Return [x, y] of the center of cell containing provided text 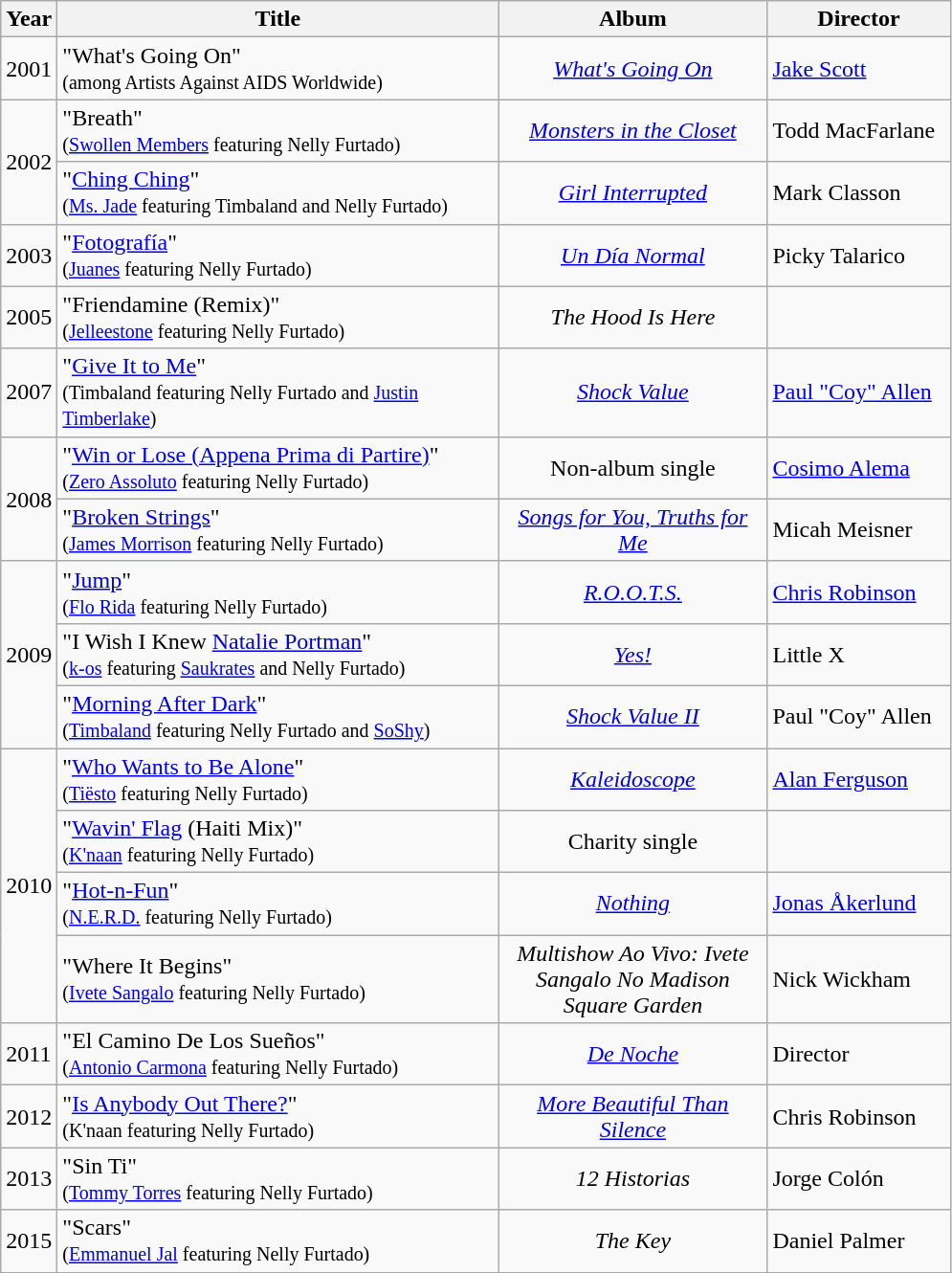
"El Camino De Los Sueños" (Antonio Carmona featuring Nelly Furtado) [277, 1055]
Nick Wickham [859, 979]
"Breath" (Swollen Members featuring Nelly Furtado) [277, 130]
"Wavin' Flag (Haiti Mix)" (K'naan featuring Nelly Furtado) [277, 842]
"Hot-n-Fun" (N.E.R.D. featuring Nelly Furtado) [277, 904]
"Broken Strings" (James Morrison featuring Nelly Furtado) [277, 530]
"I Wish I Knew Natalie Portman" (k-os featuring Saukrates and Nelly Furtado) [277, 655]
2012 [29, 1116]
Year [29, 19]
Micah Meisner [859, 530]
Jorge Colón [859, 1179]
2013 [29, 1179]
Album [633, 19]
"Sin Ti" (Tommy Torres featuring Nelly Furtado) [277, 1179]
Daniel Palmer [859, 1240]
2003 [29, 255]
R.O.O.T.S. [633, 592]
Yes! [633, 655]
"Is Anybody Out There?" (K'naan featuring Nelly Furtado) [277, 1116]
The Hood Is Here [633, 318]
Picky Talarico [859, 255]
2005 [29, 318]
"Give It to Me" (Timbaland featuring Nelly Furtado and Justin Timberlake) [277, 392]
Title [277, 19]
12 Historias [633, 1179]
2008 [29, 499]
Shock Value [633, 392]
"Scars" (Emmanuel Jal featuring Nelly Furtado) [277, 1240]
2009 [29, 655]
"What's Going On" (among Artists Against AIDS Worldwide) [277, 69]
2011 [29, 1055]
"Ching Ching" (Ms. Jade featuring Timbaland and Nelly Furtado) [277, 193]
Shock Value II [633, 716]
2010 [29, 886]
"Morning After Dark" (Timbaland featuring Nelly Furtado and SoShy) [277, 716]
Nothing [633, 904]
2001 [29, 69]
De Noche [633, 1055]
"Who Wants to Be Alone" (Tiësto featuring Nelly Furtado) [277, 779]
Todd MacFarlane [859, 130]
The Key [633, 1240]
Kaleidoscope [633, 779]
"Fotografía" (Juanes featuring Nelly Furtado) [277, 255]
Jake Scott [859, 69]
"Jump" (Flo Rida featuring Nelly Furtado) [277, 592]
Non-album single [633, 467]
Little X [859, 655]
What's Going On [633, 69]
Monsters in the Closet [633, 130]
Charity single [633, 842]
2002 [29, 162]
Alan Ferguson [859, 779]
"Win or Lose (Appena Prima di Partire)" (Zero Assoluto featuring Nelly Furtado) [277, 467]
More Beautiful Than Silence [633, 1116]
Girl Interrupted [633, 193]
"Where It Begins" (Ivete Sangalo featuring Nelly Furtado) [277, 979]
Cosimo Alema [859, 467]
2015 [29, 1240]
Mark Classon [859, 193]
Multishow Ao Vivo: Ivete Sangalo No Madison Square Garden [633, 979]
Jonas Åkerlund [859, 904]
Un Día Normal [633, 255]
Songs for You, Truths for Me [633, 530]
"Friendamine (Remix)" (Jelleestone featuring Nelly Furtado) [277, 318]
2007 [29, 392]
